Pinpoint the cell where the given text exists, returning its [x, y] midpoint coordinate. 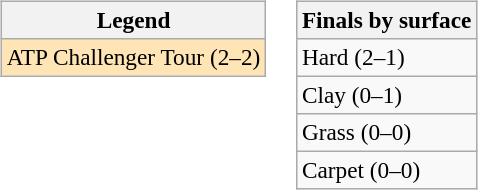
ATP Challenger Tour (2–2) [133, 57]
Hard (2–1) [387, 57]
Clay (0–1) [387, 95]
Carpet (0–0) [387, 171]
Grass (0–0) [387, 133]
Finals by surface [387, 20]
Legend [133, 20]
